Pinpoint the cell where the given text exists, returning its [X, Y] midpoint coordinate. 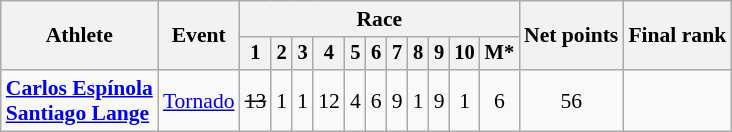
Final rank [677, 36]
8 [418, 54]
Athlete [80, 36]
Carlos EspínolaSantiago Lange [80, 100]
2 [282, 54]
Event [199, 36]
10 [465, 54]
5 [356, 54]
7 [398, 54]
M* [500, 54]
12 [329, 100]
Tornado [199, 100]
13 [256, 100]
3 [302, 54]
56 [571, 100]
Net points [571, 36]
Race [380, 19]
